Determine the (X, Y) coordinate at the center of the cell enclosing the given text.  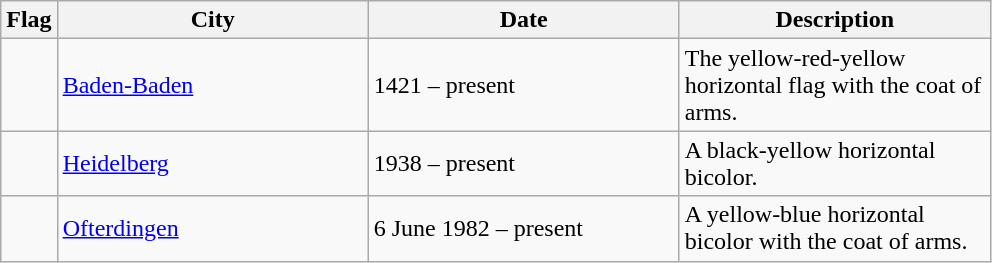
6 June 1982 – present (524, 228)
Ofterdingen (212, 228)
Flag (29, 20)
The yellow-red-yellow horizontal flag with the coat of arms. (834, 85)
1421 – present (524, 85)
Heidelberg (212, 164)
A yellow-blue horizontal bicolor with the coat of arms. (834, 228)
A black-yellow horizontal bicolor. (834, 164)
Date (524, 20)
Description (834, 20)
1938 – present (524, 164)
Baden-Baden (212, 85)
City (212, 20)
